Provide the [x, y] coordinate of the cell's center where the given text is located.  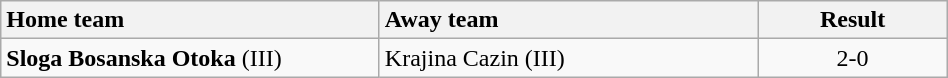
Sloga Bosanska Otoka (III) [190, 58]
Krajina Cazin (III) [568, 58]
Result [852, 20]
Home team [190, 20]
Away team [568, 20]
2-0 [852, 58]
